Detect which cell encompasses the target text, then output its (x, y) center coordinate. 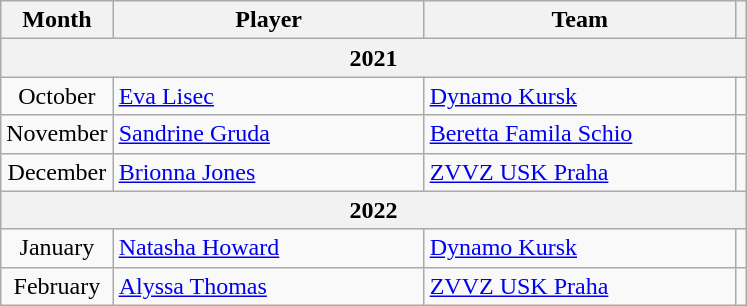
2021 (374, 58)
Brionna Jones (268, 172)
Alyssa Thomas (268, 286)
Team (580, 20)
Sandrine Gruda (268, 134)
Beretta Famila Schio (580, 134)
November (57, 134)
October (57, 96)
December (57, 172)
2022 (374, 210)
February (57, 286)
Player (268, 20)
Month (57, 20)
Natasha Howard (268, 248)
January (57, 248)
Eva Lisec (268, 96)
